Extract the (x, y) coordinate from the center of the cell holding the provided text.  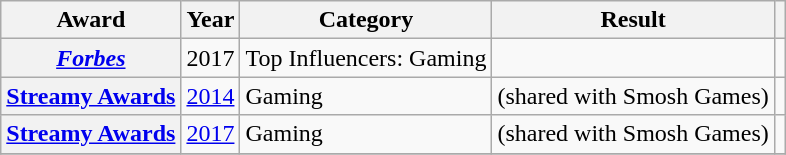
Award (91, 20)
Forbes (91, 58)
Year (210, 20)
Category (366, 20)
Top Influencers: Gaming (366, 58)
Result (633, 20)
2014 (210, 96)
